Pinpoint the cell where the given text exists, returning its (x, y) midpoint coordinate. 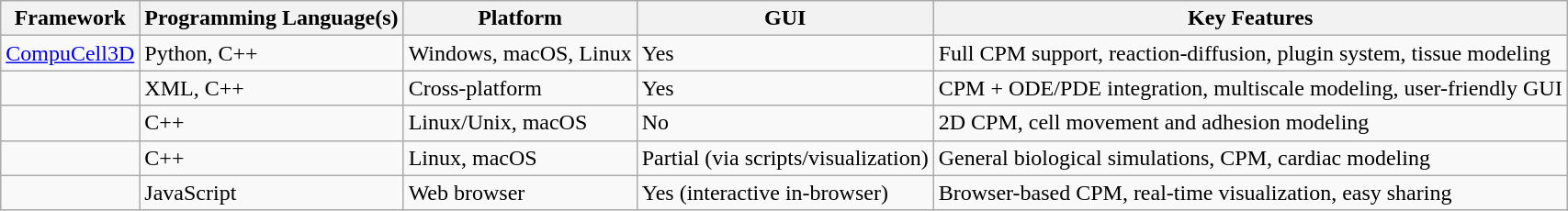
CompuCell3D (70, 53)
XML, C++ (272, 88)
General biological simulations, CPM, cardiac modeling (1250, 158)
JavaScript (272, 193)
Key Features (1250, 18)
Browser-based CPM, real-time visualization, easy sharing (1250, 193)
2D CPM, cell movement and adhesion modeling (1250, 123)
Platform (520, 18)
Web browser (520, 193)
Linux/Unix, macOS (520, 123)
Full CPM support, reaction-diffusion, plugin system, tissue modeling (1250, 53)
Linux, macOS (520, 158)
Python, C++ (272, 53)
Yes (interactive in-browser) (784, 193)
Programming Language(s) (272, 18)
GUI (784, 18)
CPM + ODE/PDE integration, multiscale modeling, user-friendly GUI (1250, 88)
Framework (70, 18)
Partial (via scripts/visualization) (784, 158)
No (784, 123)
Windows, macOS, Linux (520, 53)
Cross-platform (520, 88)
